Extract the [X, Y] coordinate from the center of the cell holding the provided text.  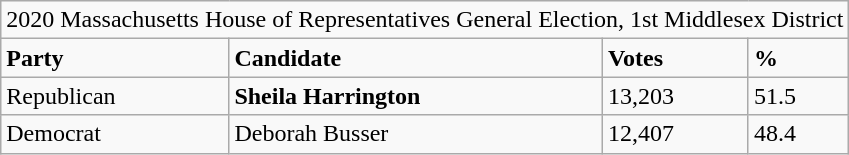
51.5 [798, 96]
Sheila Harrington [416, 96]
Deborah Busser [416, 134]
2020 Massachusetts House of Representatives General Election, 1st Middlesex District [425, 20]
Party [115, 58]
Democrat [115, 134]
% [798, 58]
12,407 [675, 134]
48.4 [798, 134]
13,203 [675, 96]
Republican [115, 96]
Votes [675, 58]
Candidate [416, 58]
